Provide the (x, y) coordinate of the cell's center where the given text is located.  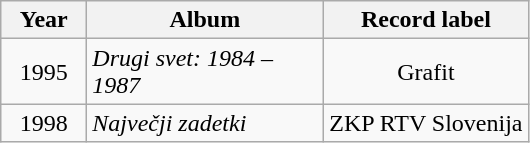
Grafit (426, 72)
Record label (426, 20)
Album (205, 20)
1998 (44, 123)
1995 (44, 72)
ZKP RTV Slovenija (426, 123)
Drugi svet: 1984 – 1987 (205, 72)
Year (44, 20)
Največji zadetki (205, 123)
